Extract the [X, Y] coordinate from the center of the cell holding the provided text.  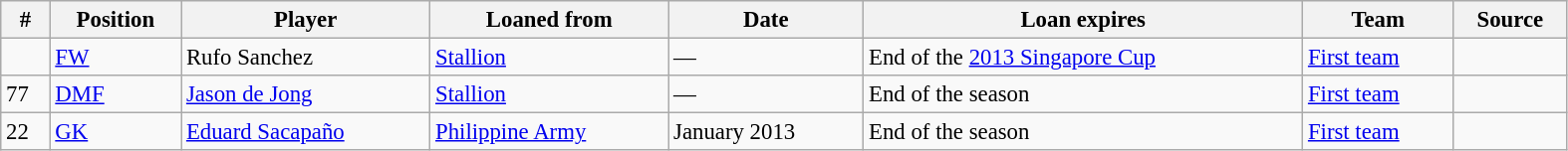
DMF [116, 94]
# [26, 20]
Team [1379, 20]
Position [116, 20]
End of the 2013 Singapore Cup [1084, 58]
77 [26, 94]
Player [306, 20]
Philippine Army [550, 132]
Eduard Sacapaño [306, 132]
Rufo Sanchez [306, 58]
Source [1510, 20]
Loaned from [550, 20]
Date [766, 20]
GK [116, 132]
January 2013 [766, 132]
FW [116, 58]
Jason de Jong [306, 94]
22 [26, 132]
Loan expires [1084, 20]
